Detect which cell encompasses the target text, then output its (x, y) center coordinate. 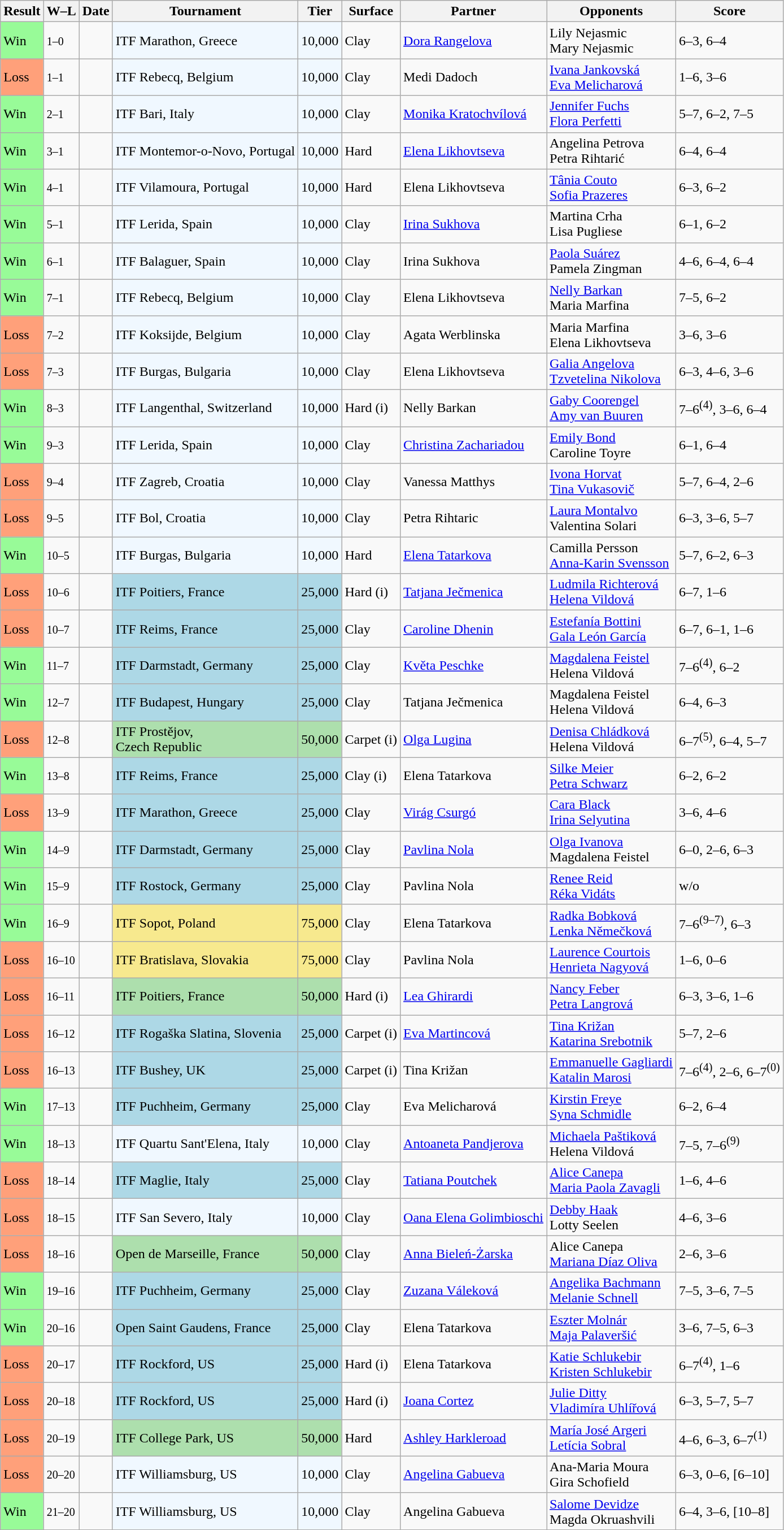
1–0 (61, 41)
6–2, 6–2 (730, 775)
7–6(4), 2–6, 6–7(0) (730, 1070)
Ludmila Richterová Helena Vildová (611, 592)
Joana Cortez (473, 1401)
Salome Devidze Magda Okruashvili (611, 1511)
Score (730, 11)
Denisa Chládková Helena Vildová (611, 739)
ITF Prostějov, Czech Republic (206, 739)
Tina Križan Katarina Srebotnik (611, 1033)
ITF Bol, Croatia (206, 519)
18–16 (61, 1254)
20–17 (61, 1364)
10–7 (61, 629)
ITF Budapest, Hungary (206, 702)
Debby Haak Lotty Seelen (611, 1217)
6–1, 6–2 (730, 224)
3–6, 4–6 (730, 813)
Alice Canepa Maria Paola Zavagli (611, 1180)
16–13 (61, 1070)
Katie Schlukebir Kristen Schlukebir (611, 1364)
5–7, 6–2, 6–3 (730, 555)
Angelika Bachmann Melanie Schnell (611, 1291)
Lea Ghirardi (473, 996)
Partner (473, 11)
16–11 (61, 996)
9–4 (61, 482)
Medi Dadoch (473, 77)
Tier (320, 11)
1–6, 0–6 (730, 960)
Kirstin Freye Syna Schmidle (611, 1107)
6–4, 3–6, [10–8] (730, 1511)
7–6(4), 3–6, 6–4 (730, 408)
Anna Bieleń-Żarska (473, 1254)
Camilla Persson Anna-Karin Svensson (611, 555)
19–16 (61, 1291)
7–5, 3–6, 7–5 (730, 1291)
Květa Peschke (473, 666)
Renee Reid Réka Vidáts (611, 886)
Eszter Molnár Maja Palaveršić (611, 1327)
Tina Križan (473, 1070)
4–6, 6–4, 6–4 (730, 261)
Zuzana Váleková (473, 1291)
Agata Werblinska (473, 335)
ITF Bratislava, Slovakia (206, 960)
Cara Black Irina Selyutina (611, 813)
6–1, 6–4 (730, 444)
Alice Canepa Mariana Díaz Oliva (611, 1254)
Date (96, 11)
18–13 (61, 1144)
Emily Bond Caroline Toyre (611, 444)
4–6, 3–6 (730, 1217)
Surface (371, 11)
Gaby Coorengel Amy van Buuren (611, 408)
Laura Montalvo Valentina Solari (611, 519)
13–9 (61, 813)
21–20 (61, 1511)
20–18 (61, 1401)
ITF Montemor-o-Novo, Portugal (206, 150)
18–15 (61, 1217)
Caroline Dhenin (473, 629)
10–6 (61, 592)
Dora Rangelova (473, 41)
7–3 (61, 371)
8–3 (61, 408)
20–20 (61, 1474)
Monika Kratochvílová (473, 114)
Oana Elena Golimbioschi (473, 1217)
Virág Csurgó (473, 813)
7–2 (61, 335)
16–12 (61, 1033)
6–2, 6–4 (730, 1107)
W–L (61, 11)
16–9 (61, 922)
ITF Rostock, Germany (206, 886)
Laurence Courtois Henrieta Nagyová (611, 960)
4–6, 6–3, 6–7(1) (730, 1438)
Galia Angelova Tzvetelina Nikolova (611, 371)
ITF Rogaška Slatina, Slovenia (206, 1033)
Eva Martincová (473, 1033)
Jennifer Fuchs Flora Perfetti (611, 114)
16–10 (61, 960)
12–7 (61, 702)
Michaela Paštiková Helena Vildová (611, 1144)
6–3, 0–6, [6–10] (730, 1474)
Tournament (206, 11)
18–14 (61, 1180)
ITF San Severo, Italy (206, 1217)
6–3, 3–6, 5–7 (730, 519)
7–5, 7–6(9) (730, 1144)
ITF Quartu Sant'Elena, Italy (206, 1144)
1–6, 3–6 (730, 77)
3–6, 7–5, 6–3 (730, 1327)
6–7(4), 1–6 (730, 1364)
ITF Bushey, UK (206, 1070)
ITF Vilamoura, Portugal (206, 188)
Tatiana Poutchek (473, 1180)
Open Saint Gaudens, France (206, 1327)
Radka Bobková Lenka Němečková (611, 922)
Christina Zachariadou (473, 444)
Estefanía Bottini Gala León García (611, 629)
María José Argeri Letícia Sobral (611, 1438)
7–6(4), 6–2 (730, 666)
2–1 (61, 114)
Ana-Maria Moura Gira Schofield (611, 1474)
Angelina Petrova Petra Rihtarić (611, 150)
4–1 (61, 188)
6–4, 6–4 (730, 150)
Martina Crha Lisa Pugliese (611, 224)
6–3, 6–4 (730, 41)
Opponents (611, 11)
5–7, 6–2, 7–5 (730, 114)
11–7 (61, 666)
ITF Sopot, Poland (206, 922)
Emmanuelle Gagliardi Katalin Marosi (611, 1070)
17–13 (61, 1107)
Vanessa Matthys (473, 482)
Open de Marseille, France (206, 1254)
w/o (730, 886)
6–3, 4–6, 3–6 (730, 371)
6–0, 2–6, 6–3 (730, 849)
2–6, 3–6 (730, 1254)
6–7(5), 6–4, 5–7 (730, 739)
Olga Lugina (473, 739)
Maria Marfina Elena Likhovtseva (611, 335)
12–8 (61, 739)
Lily Nejasmic Mary Nejasmic (611, 41)
Antoaneta Pandjerova (473, 1144)
ITF Maglie, Italy (206, 1180)
20–19 (61, 1438)
7–6(9–7), 6–3 (730, 922)
6–3, 3–6, 1–6 (730, 996)
5–7, 2–6 (730, 1033)
6–7, 1–6 (730, 592)
Ivona Horvat Tina Vukasovič (611, 482)
7–5, 6–2 (730, 297)
6–3, 6–2 (730, 188)
7–1 (61, 297)
Silke Meier Petra Schwarz (611, 775)
1–1 (61, 77)
Julie Ditty Vladimíra Uhlířová (611, 1401)
9–3 (61, 444)
3–1 (61, 150)
Nancy Feber Petra Langrová (611, 996)
ITF College Park, US (206, 1438)
ITF Bari, Italy (206, 114)
14–9 (61, 849)
5–7, 6–4, 2–6 (730, 482)
Eva Melicharová (473, 1107)
Nelly Barkan Maria Marfina (611, 297)
Tânia Couto Sofia Prazeres (611, 188)
Olga Ivanova Magdalena Feistel (611, 849)
ITF Langenthal, Switzerland (206, 408)
Clay (i) (371, 775)
6–3, 5–7, 5–7 (730, 1401)
6–4, 6–3 (730, 702)
13–8 (61, 775)
ITF Balaguer, Spain (206, 261)
10–5 (61, 555)
Ivana Jankovská Eva Melicharová (611, 77)
1–6, 4–6 (730, 1180)
Result (22, 11)
Paola Suárez Pamela Zingman (611, 261)
20–16 (61, 1327)
Ashley Harkleroad (473, 1438)
5–1 (61, 224)
Nelly Barkan (473, 408)
ITF Koksijde, Belgium (206, 335)
ITF Zagreb, Croatia (206, 482)
Petra Rihtaric (473, 519)
6–1 (61, 261)
15–9 (61, 886)
9–5 (61, 519)
6–7, 6–1, 1–6 (730, 629)
3–6, 3–6 (730, 335)
